Capture the cell that displays the provided text and extract its [x, y] central coordinate. 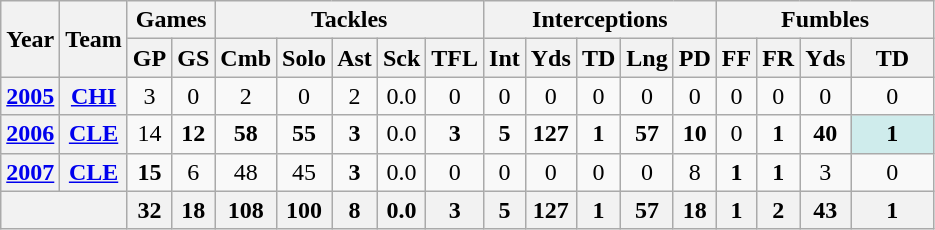
Solo [304, 58]
GS [194, 58]
10 [694, 134]
2006 [30, 134]
12 [194, 134]
100 [304, 210]
CHI [94, 96]
Cmb [246, 58]
Int [505, 58]
40 [826, 134]
48 [246, 172]
55 [304, 134]
43 [826, 210]
TFL [455, 58]
108 [246, 210]
Fumbles [825, 20]
Lng [647, 58]
2007 [30, 172]
Year [30, 39]
2005 [30, 96]
14 [149, 134]
GP [149, 58]
32 [149, 210]
Tackles [350, 20]
FF [736, 58]
Ast [355, 58]
6 [194, 172]
Games [170, 20]
Sck [401, 58]
45 [304, 172]
15 [149, 172]
58 [246, 134]
FR [778, 58]
Team [94, 39]
Interceptions [600, 20]
PD [694, 58]
